From the cell containing the given text, extract its center point as (x, y) coordinate. 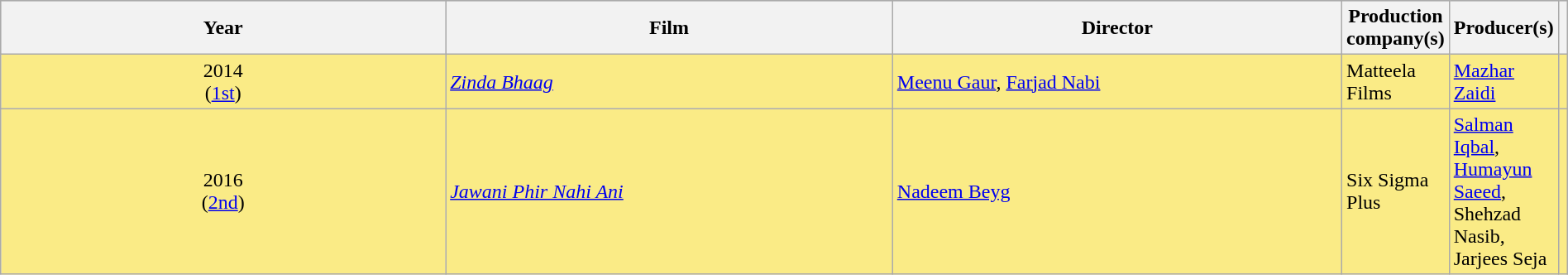
Nadeem Beyg (1116, 191)
Jawani Phir Nahi Ani (670, 191)
Year (223, 28)
Salman Iqbal, Humayun Saeed, Shehzad Nasib, Jarjees Seja (1503, 191)
Director (1116, 28)
2016(2nd) (223, 191)
Film (670, 28)
Production company(s) (1396, 28)
Zinda Bhaag (670, 81)
Matteela Films (1396, 81)
Six Sigma Plus (1396, 191)
Producer(s) (1503, 28)
Meenu Gaur, Farjad Nabi (1116, 81)
Mazhar Zaidi (1503, 81)
2014(1st) (223, 81)
